Return [X, Y] of the center of cell containing provided text 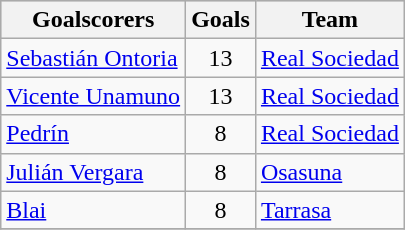
Sebastián Ontoria [94, 58]
Team [330, 20]
Vicente Unamuno [94, 96]
Tarrasa [330, 210]
Goalscorers [94, 20]
Osasuna [330, 172]
Julián Vergara [94, 172]
Goals [221, 20]
Blai [94, 210]
Pedrín [94, 134]
